Provide the (x, y) coordinate of the cell's center where the given text is located.  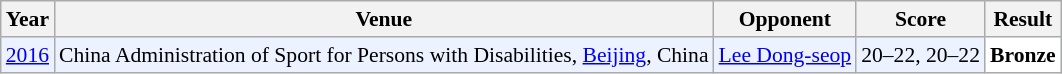
20–22, 20–22 (920, 55)
Lee Dong-seop (786, 55)
Opponent (786, 19)
2016 (28, 55)
Year (28, 19)
Score (920, 19)
Result (1023, 19)
Bronze (1023, 55)
Venue (384, 19)
China Administration of Sport for Persons with Disabilities, Beijing, China (384, 55)
